Scan for the cell matching the given text and deliver its (x, y) coordinate at center. 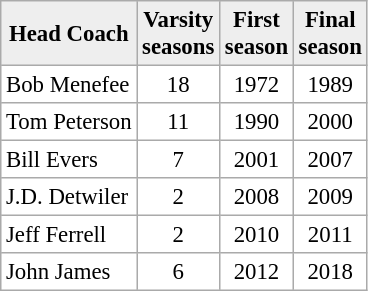
John James (69, 272)
6 (178, 272)
2010 (257, 234)
Tom Peterson (69, 122)
Varsityseasons (178, 33)
Head Coach (69, 33)
18 (178, 84)
2011 (330, 234)
Bob Menefee (69, 84)
Firstseason (257, 33)
Finalseason (330, 33)
7 (178, 159)
Bill Evers (69, 159)
J.D. Detwiler (69, 197)
2009 (330, 197)
2007 (330, 159)
2012 (257, 272)
Jeff Ferrell (69, 234)
1972 (257, 84)
2008 (257, 197)
1990 (257, 122)
1989 (330, 84)
11 (178, 122)
2018 (330, 272)
2000 (330, 122)
2001 (257, 159)
